Return the [X, Y] coordinate for the center point of the cell that contains the specified text.  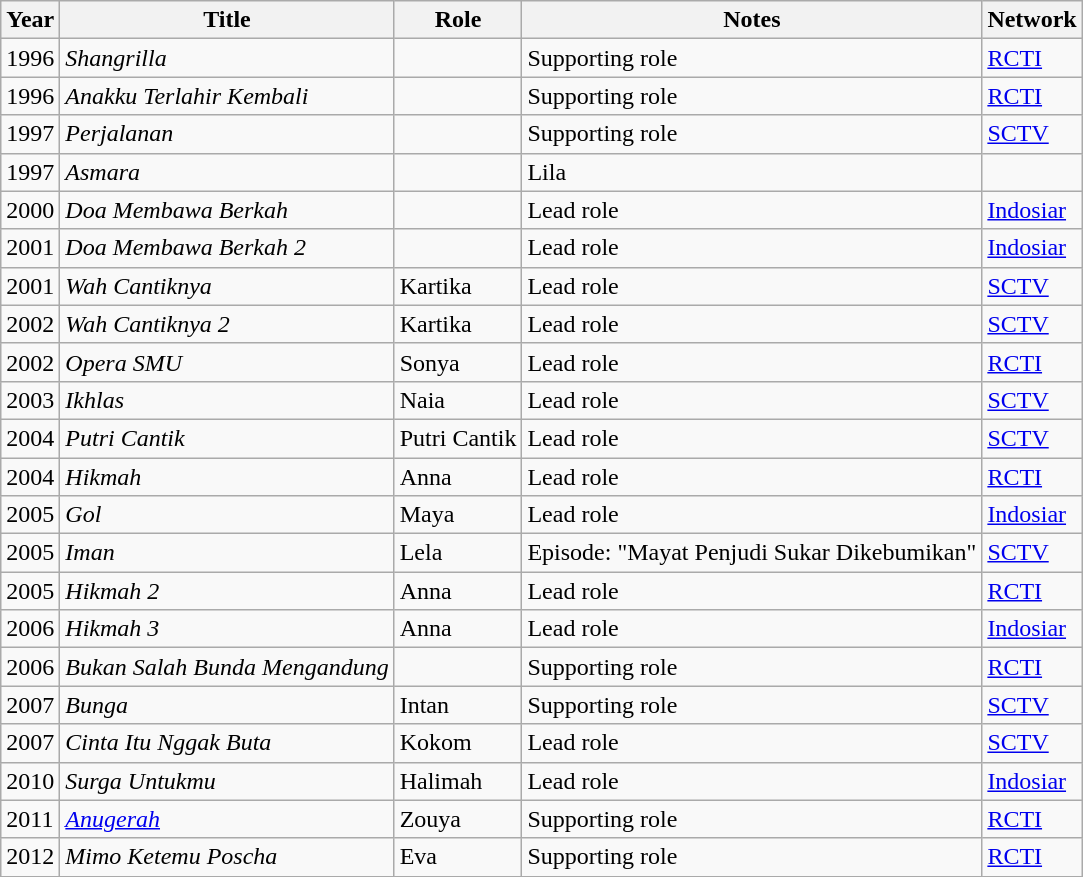
Bukan Salah Bunda Mengandung [227, 667]
Doa Membawa Berkah [227, 210]
Network [1032, 20]
Hikmah [227, 477]
Lela [458, 553]
Naia [458, 400]
Cinta Itu Nggak Buta [227, 743]
2000 [30, 210]
2003 [30, 400]
Opera SMU [227, 362]
Episode: "Mayat Penjudi Sukar Dikebumikan" [752, 553]
Sonya [458, 362]
Notes [752, 20]
Ikhlas [227, 400]
Halimah [458, 781]
Iman [227, 553]
2012 [30, 857]
Zouya [458, 819]
Shangrilla [227, 58]
Maya [458, 515]
Wah Cantiknya [227, 286]
Surga Untukmu [227, 781]
Hikmah 2 [227, 591]
Gol [227, 515]
Hikmah 3 [227, 629]
Wah Cantiknya 2 [227, 324]
Mimo Ketemu Poscha [227, 857]
Eva [458, 857]
Doa Membawa Berkah 2 [227, 248]
Role [458, 20]
Title [227, 20]
Lila [752, 172]
Intan [458, 705]
2010 [30, 781]
Bunga [227, 705]
Asmara [227, 172]
Anugerah [227, 819]
2011 [30, 819]
Kokom [458, 743]
Perjalanan [227, 134]
Anakku Terlahir Kembali [227, 96]
Year [30, 20]
